Search for the cell housing the specified text and yield its [X, Y] center coordinate. 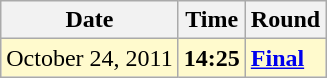
October 24, 2011 [90, 58]
14:25 [212, 58]
Time [212, 20]
Final [285, 58]
Round [285, 20]
Date [90, 20]
